For the text-containing cell, return its midpoint in [x, y] coordinate format. 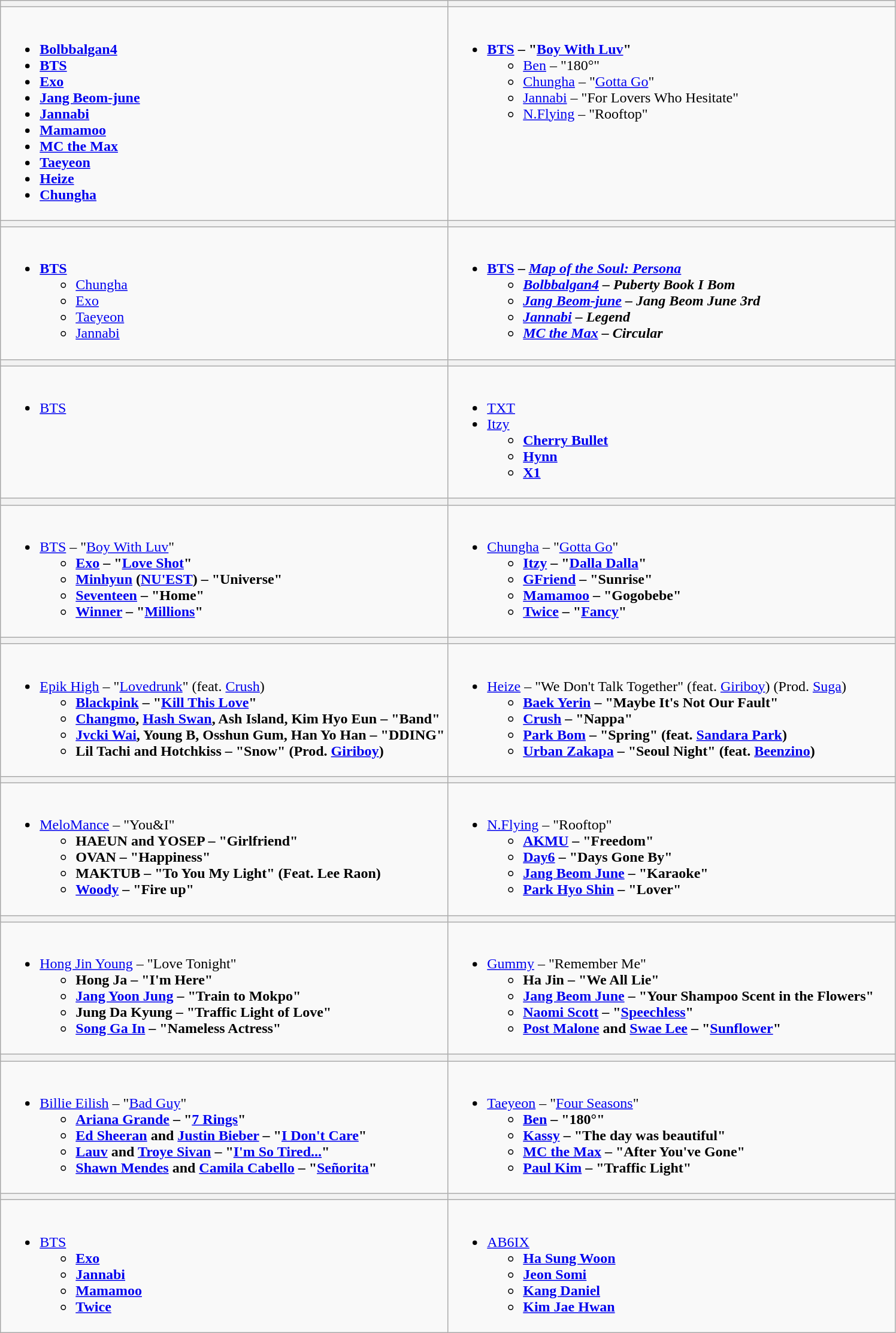
BTS [224, 432]
AB6IXHa Sung WoonJeon SomiKang DanielKim Jae Hwan [672, 1266]
Taeyeon – "Four Seasons"Ben – "180°"Kassy – "The day was beautiful"MC the Max – "After You've Gone"Paul Kim – "Traffic Light" [672, 1127]
Chungha – "Gotta Go"Itzy – "Dalla Dalla"GFriend – "Sunrise"Mamamoo – "Gogobebe"Twice – "Fancy" [672, 571]
BTS – "Boy With Luv"Exo – "Love Shot"Minhyun (NU'EST) – "Universe"Seventeen – "Home"Winner – "Millions" [224, 571]
TXTItzyCherry BulletHynnX1 [672, 432]
N.Flying – "Rooftop"AKMU – "Freedom"Day6 – "Days Gone By"Jang Beom June – "Karaoke"Park Hyo Shin – "Lover" [672, 849]
BTS – "Boy With Luv"Ben – "180°"Chungha – "Gotta Go"Jannabi – "For Lovers Who Hesitate"N.Flying – "Rooftop" [672, 114]
BTS – Map of the Soul: PersonaBolbbalgan4 – Puberty Book I BomJang Beom-june – Jang Beom June 3rdJannabi – LegendMC the Max – Circular [672, 293]
BTSChunghaExoTaeyeonJannabi [224, 293]
BTSExoJannabiMamamooTwice [224, 1266]
MeloMance – "You&I"HAEUN and YOSEP – "Girlfriend"OVAN – "Happiness"MAKTUB – "To You My Light" (Feat. Lee Raon)Woody – "Fire up" [224, 849]
Bolbbalgan4BTSExoJang Beom-juneJannabiMamamooMC the MaxTaeyeonHeizeChungha [224, 114]
